Locate the cell with the specified text and output its (X, Y) center coordinate. 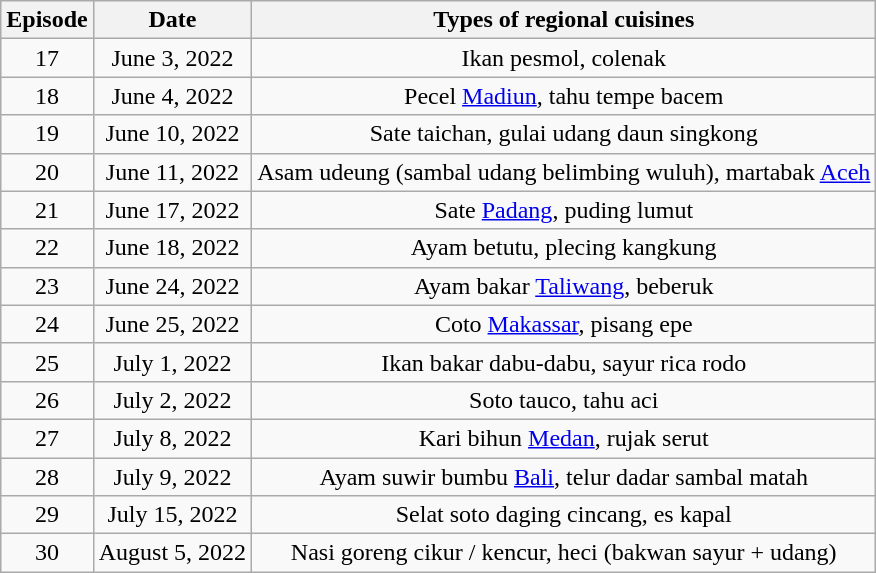
29 (47, 515)
30 (47, 553)
Ayam bakar Taliwang, beberuk (564, 286)
August 5, 2022 (172, 553)
Selat soto daging cincang, es kapal (564, 515)
22 (47, 248)
June 11, 2022 (172, 172)
26 (47, 400)
Ikan bakar dabu-dabu, sayur rica rodo (564, 362)
21 (47, 210)
18 (47, 96)
28 (47, 477)
June 4, 2022 (172, 96)
Kari bihun Medan, rujak serut (564, 438)
19 (47, 134)
Ayam betutu, plecing kangkung (564, 248)
June 10, 2022 (172, 134)
Soto tauco, tahu aci (564, 400)
June 18, 2022 (172, 248)
July 9, 2022 (172, 477)
Pecel Madiun, tahu tempe bacem (564, 96)
Sate taichan, gulai udang daun singkong (564, 134)
Sate Padang, puding lumut (564, 210)
Nasi goreng cikur / kencur, heci (bakwan sayur + udang) (564, 553)
20 (47, 172)
17 (47, 58)
July 15, 2022 (172, 515)
25 (47, 362)
July 2, 2022 (172, 400)
23 (47, 286)
24 (47, 324)
July 1, 2022 (172, 362)
Types of regional cuisines (564, 20)
Date (172, 20)
Ikan pesmol, colenak (564, 58)
27 (47, 438)
June 3, 2022 (172, 58)
Ayam suwir bumbu Bali, telur dadar sambal matah (564, 477)
June 24, 2022 (172, 286)
Episode (47, 20)
Asam udeung (sambal udang belimbing wuluh), martabak Aceh (564, 172)
June 25, 2022 (172, 324)
June 17, 2022 (172, 210)
Coto Makassar, pisang epe (564, 324)
July 8, 2022 (172, 438)
